Output the (X, Y) coordinate of the center of the cell containing the given text.  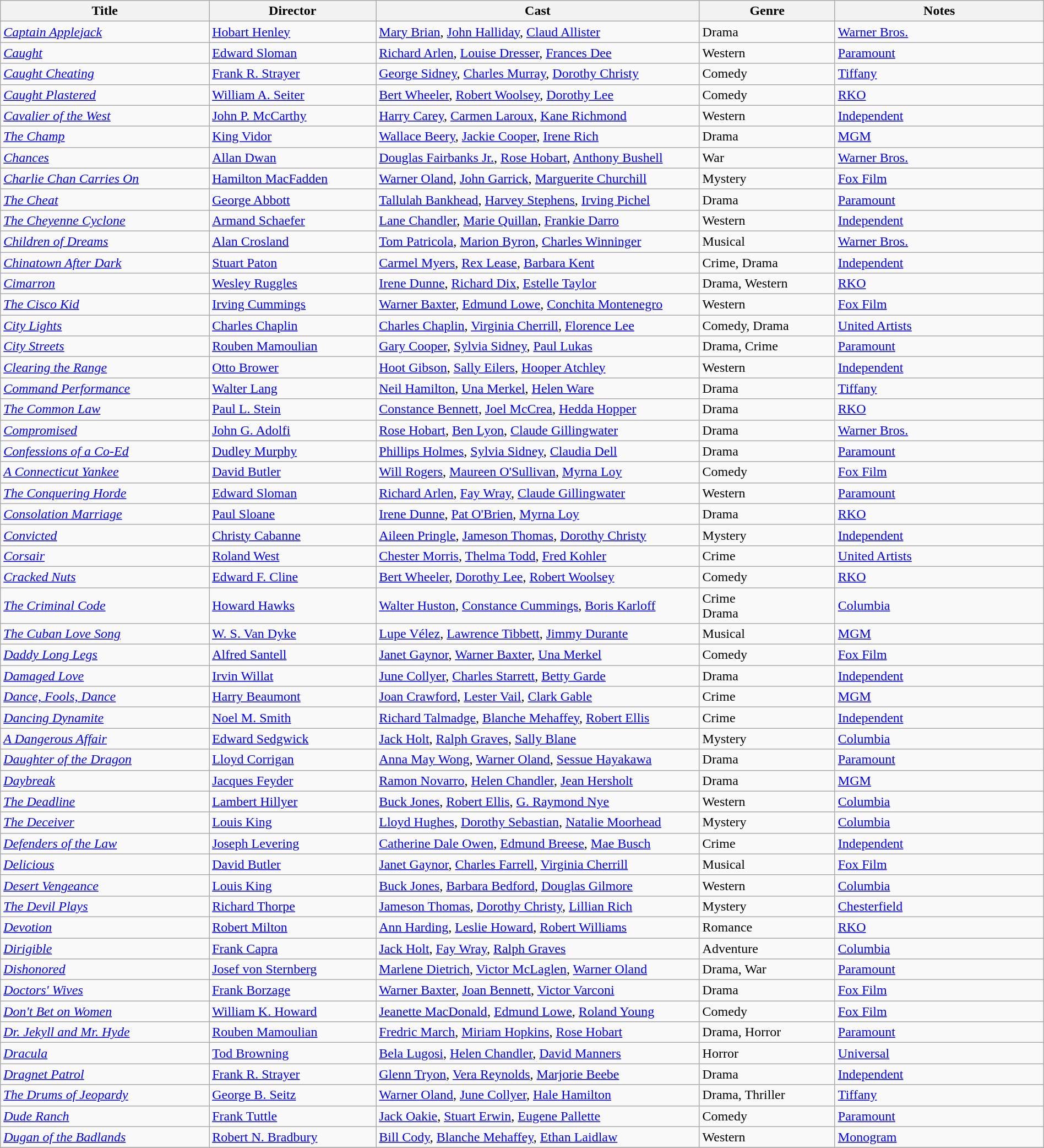
Universal (939, 1053)
Compromised (105, 430)
Cavalier of the West (105, 116)
Wallace Beery, Jackie Cooper, Irene Rich (537, 137)
Don't Bet on Women (105, 1011)
Clearing the Range (105, 367)
Irvin Willat (293, 676)
Drama, War (767, 970)
Dude Ranch (105, 1116)
Chester Morris, Thelma Todd, Fred Kohler (537, 556)
Harry Carey, Carmen Laroux, Kane Richmond (537, 116)
Armand Schaefer (293, 220)
Jack Holt, Fay Wray, Ralph Graves (537, 948)
George Abbott (293, 199)
The Criminal Code (105, 605)
Dirigible (105, 948)
Anna May Wong, Warner Oland, Sessue Hayakawa (537, 760)
Lloyd Hughes, Dorothy Sebastian, Natalie Moorhead (537, 822)
Tallulah Bankhead, Harvey Stephens, Irving Pichel (537, 199)
Drama, Western (767, 284)
Lupe Vélez, Lawrence Tibbett, Jimmy Durante (537, 634)
June Collyer, Charles Starrett, Betty Garde (537, 676)
Constance Bennett, Joel McCrea, Hedda Hopper (537, 409)
The Devil Plays (105, 906)
Cast (537, 11)
Chances (105, 158)
King Vidor (293, 137)
Richard Arlen, Louise Dresser, Frances Dee (537, 53)
Captain Applejack (105, 32)
Walter Lang (293, 388)
Daughter of the Dragon (105, 760)
Cracked Nuts (105, 577)
Daybreak (105, 781)
The Drums of Jeopardy (105, 1095)
Tod Browning (293, 1053)
John G. Adolfi (293, 430)
Drama, Crime (767, 346)
Jameson Thomas, Dorothy Christy, Lillian Rich (537, 906)
Devotion (105, 927)
Jack Holt, Ralph Graves, Sally Blane (537, 739)
Dance, Fools, Dance (105, 697)
Edward Sedgwick (293, 739)
Doctors' Wives (105, 990)
The Cheyenne Cyclone (105, 220)
Bill Cody, Blanche Mehaffey, Ethan Laidlaw (537, 1137)
Lloyd Corrigan (293, 760)
City Streets (105, 346)
Lambert Hillyer (293, 802)
Catherine Dale Owen, Edmund Breese, Mae Busch (537, 843)
William A. Seiter (293, 95)
War (767, 158)
Buck Jones, Robert Ellis, G. Raymond Nye (537, 802)
Joseph Levering (293, 843)
Confessions of a Co-Ed (105, 451)
Gary Cooper, Sylvia Sidney, Paul Lukas (537, 346)
W. S. Van Dyke (293, 634)
Neil Hamilton, Una Merkel, Helen Ware (537, 388)
Dugan of the Badlands (105, 1137)
Command Performance (105, 388)
Frank Capra (293, 948)
Desert Vengeance (105, 885)
Stuart Paton (293, 263)
Richard Arlen, Fay Wray, Claude Gillingwater (537, 493)
Chesterfield (939, 906)
Chinatown After Dark (105, 263)
Richard Thorpe (293, 906)
Director (293, 11)
Douglas Fairbanks Jr., Rose Hobart, Anthony Bushell (537, 158)
Fredric March, Miriam Hopkins, Rose Hobart (537, 1032)
Howard Hawks (293, 605)
Marlene Dietrich, Victor McLaglen, Warner Oland (537, 970)
Joan Crawford, Lester Vail, Clark Gable (537, 697)
Consolation Marriage (105, 514)
City Lights (105, 326)
Bert Wheeler, Dorothy Lee, Robert Woolsey (537, 577)
A Dangerous Affair (105, 739)
Genre (767, 11)
Buck Jones, Barbara Bedford, Douglas Gilmore (537, 885)
Otto Brower (293, 367)
Paul Sloane (293, 514)
William K. Howard (293, 1011)
The Cisco Kid (105, 305)
Wesley Ruggles (293, 284)
Jacques Feyder (293, 781)
Drama, Thriller (767, 1095)
Romance (767, 927)
Harry Beaumont (293, 697)
Children of Dreams (105, 241)
Alfred Santell (293, 655)
Walter Huston, Constance Cummings, Boris Karloff (537, 605)
Monogram (939, 1137)
Edward F. Cline (293, 577)
Horror (767, 1053)
Ann Harding, Leslie Howard, Robert Williams (537, 927)
CrimeDrama (767, 605)
Defenders of the Law (105, 843)
Josef von Sternberg (293, 970)
Mary Brian, John Halliday, Claud Allister (537, 32)
Caught (105, 53)
Frank Borzage (293, 990)
Dr. Jekyll and Mr. Hyde (105, 1032)
Tom Patricola, Marion Byron, Charles Winninger (537, 241)
Janet Gaynor, Warner Baxter, Una Merkel (537, 655)
Jack Oakie, Stuart Erwin, Eugene Pallette (537, 1116)
The Cuban Love Song (105, 634)
Aileen Pringle, Jameson Thomas, Dorothy Christy (537, 535)
Rose Hobart, Ben Lyon, Claude Gillingwater (537, 430)
Bert Wheeler, Robert Woolsey, Dorothy Lee (537, 95)
Allan Dwan (293, 158)
Charles Chaplin, Virginia Cherrill, Florence Lee (537, 326)
Robert Milton (293, 927)
Delicious (105, 864)
Corsair (105, 556)
Hoot Gibson, Sally Eilers, Hooper Atchley (537, 367)
Robert N. Bradbury (293, 1137)
Richard Talmadge, Blanche Mehaffey, Robert Ellis (537, 718)
Janet Gaynor, Charles Farrell, Virginia Cherrill (537, 864)
Title (105, 11)
Hobart Henley (293, 32)
Caught Cheating (105, 74)
Bela Lugosi, Helen Chandler, David Manners (537, 1053)
Notes (939, 11)
Warner Oland, John Garrick, Marguerite Churchill (537, 178)
The Deadline (105, 802)
Damaged Love (105, 676)
The Common Law (105, 409)
Charlie Chan Carries On (105, 178)
Lane Chandler, Marie Quillan, Frankie Darro (537, 220)
Charles Chaplin (293, 326)
Comedy, Drama (767, 326)
George B. Seitz (293, 1095)
Warner Baxter, Joan Bennett, Victor Varconi (537, 990)
Hamilton MacFadden (293, 178)
Dracula (105, 1053)
The Cheat (105, 199)
Daddy Long Legs (105, 655)
Convicted (105, 535)
Dudley Murphy (293, 451)
Noel M. Smith (293, 718)
Warner Baxter, Edmund Lowe, Conchita Montenegro (537, 305)
A Connecticut Yankee (105, 472)
John P. McCarthy (293, 116)
The Deceiver (105, 822)
Jeanette MacDonald, Edmund Lowe, Roland Young (537, 1011)
Drama, Horror (767, 1032)
Dishonored (105, 970)
Will Rogers, Maureen O'Sullivan, Myrna Loy (537, 472)
Frank Tuttle (293, 1116)
Carmel Myers, Rex Lease, Barbara Kent (537, 263)
Cimarron (105, 284)
Irene Dunne, Richard Dix, Estelle Taylor (537, 284)
George Sidney, Charles Murray, Dorothy Christy (537, 74)
Warner Oland, June Collyer, Hale Hamilton (537, 1095)
The Champ (105, 137)
Phillips Holmes, Sylvia Sidney, Claudia Dell (537, 451)
Crime, Drama (767, 263)
Irving Cummings (293, 305)
Paul L. Stein (293, 409)
Caught Plastered (105, 95)
Irene Dunne, Pat O'Brien, Myrna Loy (537, 514)
The Conquering Horde (105, 493)
Dancing Dynamite (105, 718)
Dragnet Patrol (105, 1074)
Roland West (293, 556)
Glenn Tryon, Vera Reynolds, Marjorie Beebe (537, 1074)
Alan Crosland (293, 241)
Ramon Novarro, Helen Chandler, Jean Hersholt (537, 781)
Christy Cabanne (293, 535)
Adventure (767, 948)
